Find where the given text appears and provide that cell's center as (x, y) coordinate. 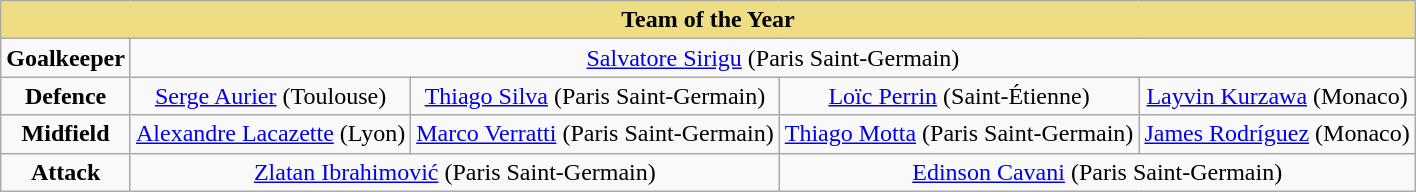
Layvin Kurzawa (Monaco) (1277, 96)
Loïc Perrin (Saint-Étienne) (959, 96)
Zlatan Ibrahimović (Paris Saint-Germain) (454, 172)
Marco Verratti (Paris Saint-Germain) (596, 134)
James Rodríguez (Monaco) (1277, 134)
Alexandre Lacazette (Lyon) (270, 134)
Goalkeeper (66, 58)
Team of the Year (708, 20)
Serge Aurier (Toulouse) (270, 96)
Midfield (66, 134)
Salvatore Sirigu (Paris Saint-Germain) (772, 58)
Defence (66, 96)
Thiago Silva (Paris Saint-Germain) (596, 96)
Edinson Cavani (Paris Saint-Germain) (1097, 172)
Attack (66, 172)
Thiago Motta (Paris Saint-Germain) (959, 134)
